Detect which cell encompasses the target text, then output its [x, y] center coordinate. 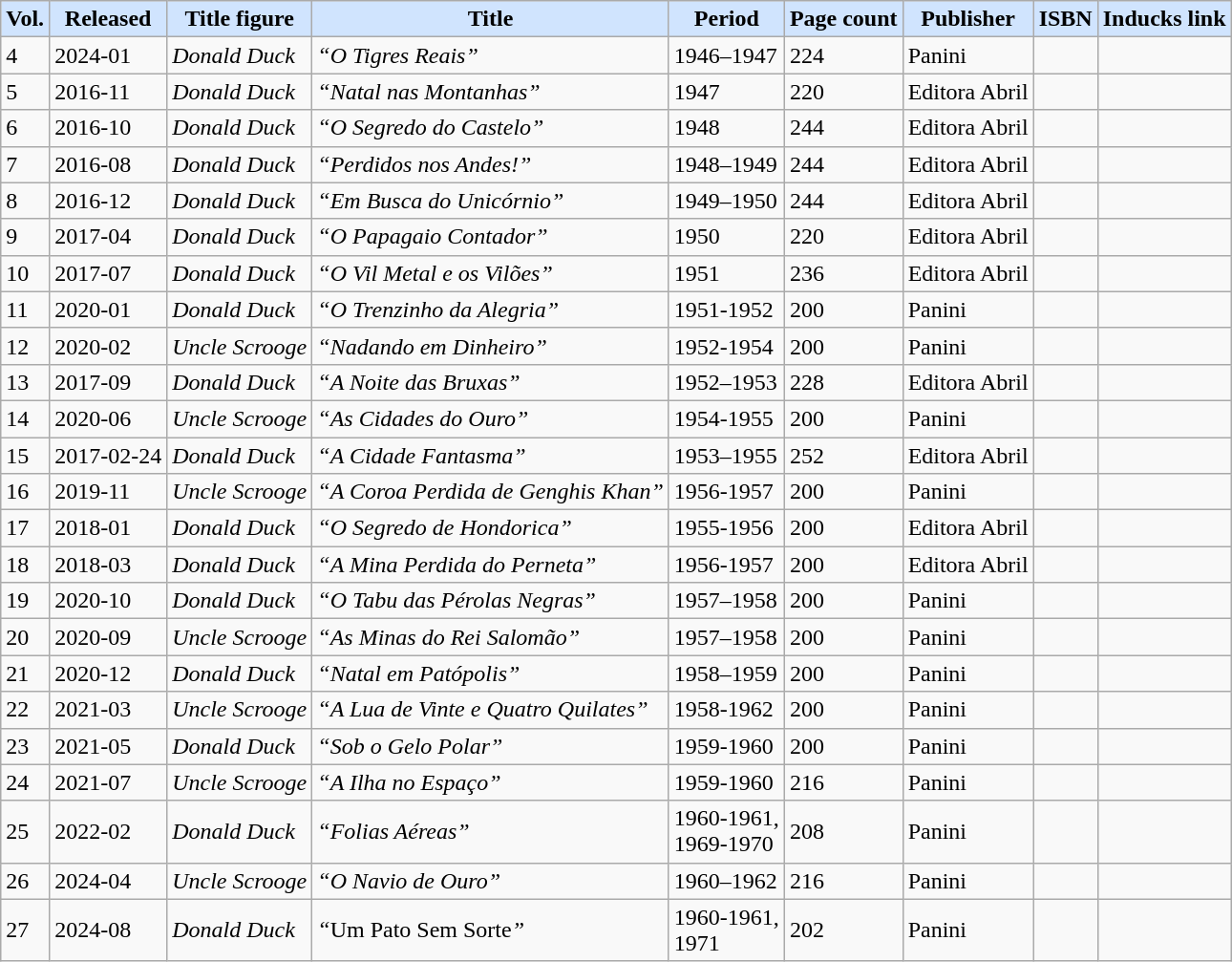
1953–1955 [726, 456]
15 [25, 456]
1947 [726, 92]
“Um Pato Sem Sorte” [491, 930]
“A Noite das Bruxas” [491, 382]
1960-1961,1969-1970 [726, 831]
2016-11 [109, 92]
2018-03 [109, 565]
2016-08 [109, 164]
“A Ilha no Espaço” [491, 782]
2017-04 [109, 237]
2020-02 [109, 346]
“Perdidos nos Andes!” [491, 164]
9 [25, 237]
2020-09 [109, 637]
25 [25, 831]
13 [25, 382]
1952-1954 [726, 346]
“A Cidade Fantasma” [491, 456]
252 [843, 456]
Title [491, 19]
“A Mina Perdida do Perneta” [491, 565]
7 [25, 164]
5 [25, 92]
19 [25, 601]
“O Segredo de Hondorica” [491, 528]
2024-01 [109, 55]
“O Papagaio Contador” [491, 237]
2020-10 [109, 601]
“Sob o Gelo Polar” [491, 746]
2018-01 [109, 528]
“O Tigres Reais” [491, 55]
21 [25, 673]
“O Trenzinho da Alegria” [491, 310]
2020-12 [109, 673]
12 [25, 346]
18 [25, 565]
2017-02-24 [109, 456]
“Folias Aéreas” [491, 831]
“Nadando em Dinheiro” [491, 346]
26 [25, 881]
2017-09 [109, 382]
27 [25, 930]
“O Navio de Ouro” [491, 881]
2016-10 [109, 128]
1948–1949 [726, 164]
Period [726, 19]
“Natal nas Montanhas” [491, 92]
11 [25, 310]
Page count [843, 19]
“O Tabu das Pérolas Negras” [491, 601]
1952–1953 [726, 382]
1954-1955 [726, 418]
16 [25, 492]
1958–1959 [726, 673]
“O Segredo do Castelo” [491, 128]
8 [25, 201]
2022-02 [109, 831]
236 [843, 273]
4 [25, 55]
10 [25, 273]
24 [25, 782]
2024-08 [109, 930]
2016-12 [109, 201]
1958-1962 [726, 710]
224 [843, 55]
208 [843, 831]
1955-1956 [726, 528]
2021-03 [109, 710]
2024-04 [109, 881]
2019-11 [109, 492]
228 [843, 382]
“Em Busca do Unicórnio” [491, 201]
2020-01 [109, 310]
1960-1961,1971 [726, 930]
Inducks link [1164, 19]
20 [25, 637]
Released [109, 19]
17 [25, 528]
1960–1962 [726, 881]
14 [25, 418]
2021-05 [109, 746]
Vol. [25, 19]
2021-07 [109, 782]
1948 [726, 128]
Publisher [968, 19]
“Natal em Patópolis” [491, 673]
1950 [726, 237]
1946–1947 [726, 55]
23 [25, 746]
22 [25, 710]
6 [25, 128]
Title figure [240, 19]
1949–1950 [726, 201]
“A Coroa Perdida de Genghis Khan” [491, 492]
“O Vil Metal e os Vilões” [491, 273]
2017-07 [109, 273]
1951 [726, 273]
2020-06 [109, 418]
202 [843, 930]
“As Cidades do Ouro” [491, 418]
“A Lua de Vinte e Quatro Quilates” [491, 710]
ISBN [1066, 19]
1951-1952 [726, 310]
“As Minas do Rei Salomão” [491, 637]
